For the text-containing cell, return its midpoint in [X, Y] coordinate format. 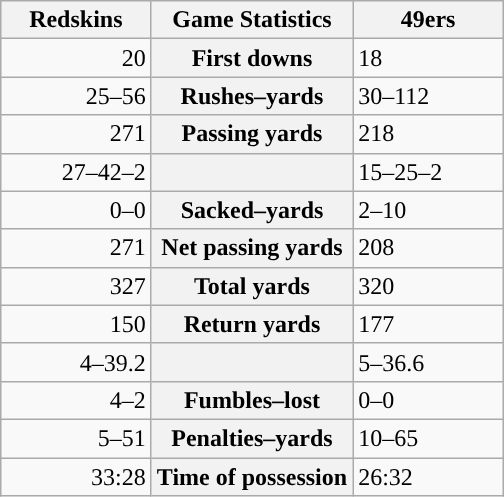
27–42–2 [76, 172]
Redskins [76, 20]
Return yards [252, 324]
25–56 [76, 96]
26:32 [428, 477]
218 [428, 134]
Time of possession [252, 477]
5–36.6 [428, 362]
30–112 [428, 96]
5–51 [76, 438]
Penalties–yards [252, 438]
Sacked–yards [252, 210]
327 [76, 286]
15–25–2 [428, 172]
20 [76, 58]
320 [428, 286]
4–39.2 [76, 362]
Fumbles–lost [252, 400]
150 [76, 324]
18 [428, 58]
208 [428, 248]
Total yards [252, 286]
First downs [252, 58]
Net passing yards [252, 248]
Game Statistics [252, 20]
2–10 [428, 210]
33:28 [76, 477]
177 [428, 324]
4–2 [76, 400]
Passing yards [252, 134]
10–65 [428, 438]
Rushes–yards [252, 96]
49ers [428, 20]
